Identify which cell holds the provided text, then report its [x, y] central coordinate. 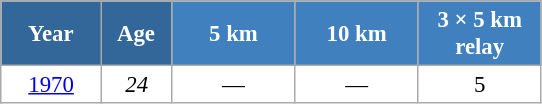
5 km [234, 34]
24 [136, 85]
Year [52, 34]
3 × 5 km relay [480, 34]
1970 [52, 85]
Age [136, 34]
5 [480, 85]
10 km [356, 34]
